Determine the [x, y] coordinate at the center of the cell enclosing the given text.  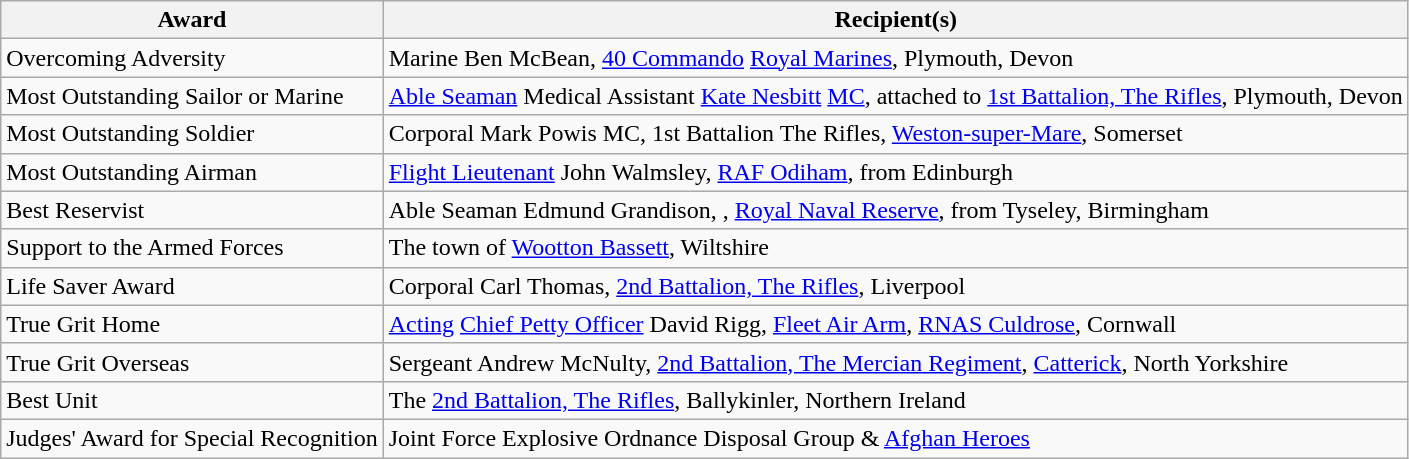
Most Outstanding Soldier [192, 134]
Support to the Armed Forces [192, 248]
Sergeant Andrew McNulty, 2nd Battalion, The Mercian Regiment, Catterick, North Yorkshire [896, 362]
Acting Chief Petty Officer David Rigg, Fleet Air Arm, RNAS Culdrose, Cornwall [896, 324]
Able Seaman Medical Assistant Kate Nesbitt MC, attached to 1st Battalion, The Rifles, Plymouth, Devon [896, 96]
Life Saver Award [192, 286]
Overcoming Adversity [192, 58]
Able Seaman Edmund Grandison, , Royal Naval Reserve, from Tyseley, Birmingham [896, 210]
Award [192, 20]
Flight Lieutenant John Walmsley, RAF Odiham, from Edinburgh [896, 172]
Judges' Award for Special Recognition [192, 438]
Most Outstanding Airman [192, 172]
The town of Wootton Bassett, Wiltshire [896, 248]
Most Outstanding Sailor or Marine [192, 96]
Best Unit [192, 400]
True Grit Home [192, 324]
The 2nd Battalion, The Rifles, Ballykinler, Northern Ireland [896, 400]
Corporal Mark Powis MC, 1st Battalion The Rifles, Weston-super-Mare, Somerset [896, 134]
True Grit Overseas [192, 362]
Corporal Carl Thomas, 2nd Battalion, The Rifles, Liverpool [896, 286]
Marine Ben McBean, 40 Commando Royal Marines, Plymouth, Devon [896, 58]
Joint Force Explosive Ordnance Disposal Group & Afghan Heroes [896, 438]
Best Reservist [192, 210]
Recipient(s) [896, 20]
